Extract the [X, Y] coordinate from the center of the cell holding the provided text.  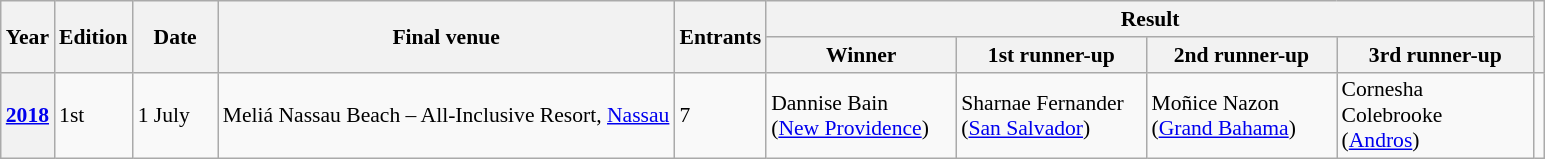
Entrants [720, 36]
2018 [28, 116]
7 [720, 116]
1 July [176, 116]
Edition [94, 36]
Year [28, 36]
1st runner-up [1051, 55]
2nd runner-up [1241, 55]
3rd runner-up [1435, 55]
Final venue [446, 36]
Result [1150, 19]
1st [94, 116]
Meliá Nassau Beach – All-Inclusive Resort, Nassau [446, 116]
Date [176, 36]
Winner [861, 55]
Moñice Nazon(Grand Bahama) [1241, 116]
Dannise Bain(New Providence) [861, 116]
Sharnae Fernander(San Salvador) [1051, 116]
Cornesha Colebrooke(Andros) [1435, 116]
